Locate the cell with the specified text and output its [X, Y] center coordinate. 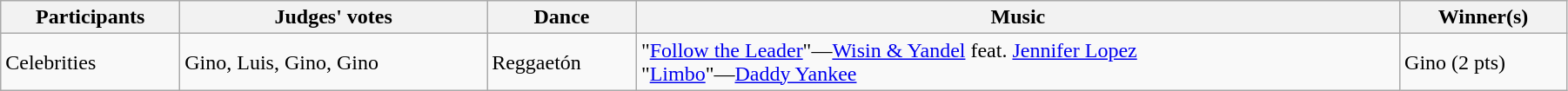
Gino (2 pts) [1484, 62]
Winner(s) [1484, 17]
Participants [90, 17]
Judges' votes [334, 17]
Reggaetón [562, 62]
"Follow the Leader"—Wisin & Yandel feat. Jennifer Lopez"Limbo"—Daddy Yankee [1018, 62]
Dance [562, 17]
Music [1018, 17]
Gino, Luis, Gino, Gino [334, 62]
Celebrities [90, 62]
